Determine the (x, y) coordinate at the center of the cell enclosing the given text.  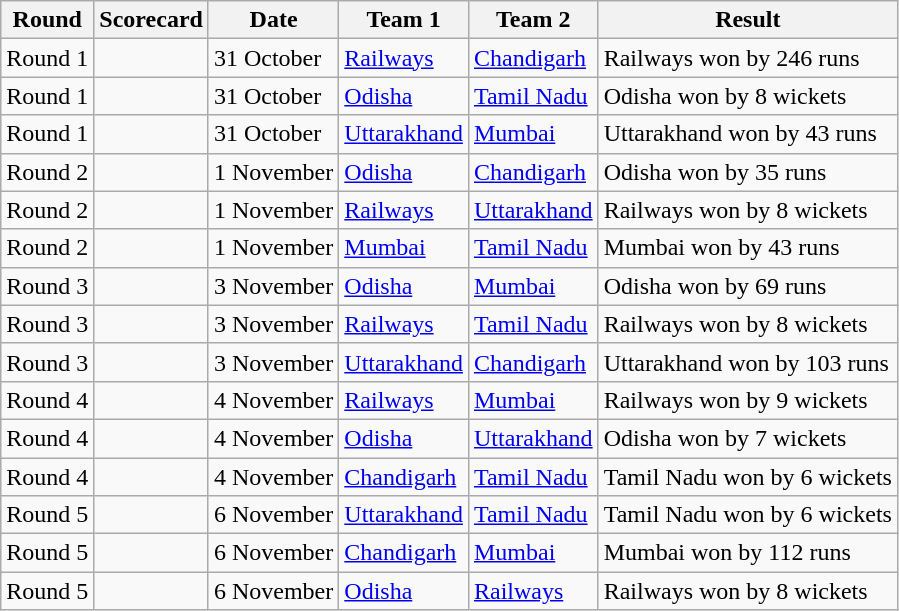
Round (48, 20)
Result (748, 20)
Team 2 (533, 20)
Railways won by 9 wickets (748, 400)
Railways won by 246 runs (748, 58)
Odisha won by 7 wickets (748, 438)
Odisha won by 35 runs (748, 172)
Odisha won by 69 runs (748, 286)
Uttarakhand won by 103 runs (748, 362)
Date (273, 20)
Mumbai won by 43 runs (748, 248)
Team 1 (404, 20)
Uttarakhand won by 43 runs (748, 134)
Scorecard (152, 20)
Mumbai won by 112 runs (748, 553)
Odisha won by 8 wickets (748, 96)
